Locate the cell with the specified text and output its (X, Y) center coordinate. 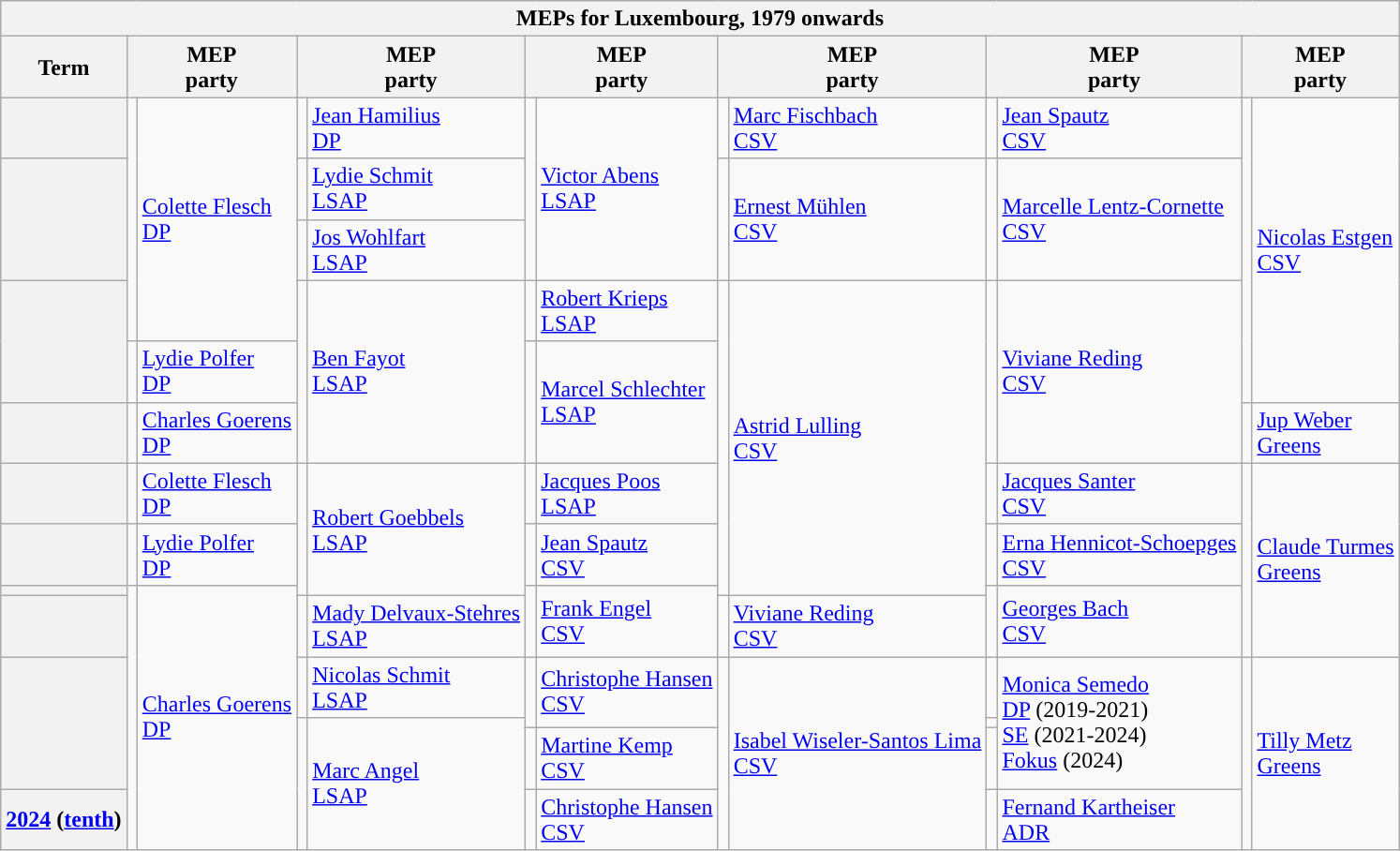
Jean HamiliusDP (416, 127)
Marc FischbachCSV (857, 127)
Claude TurmesGreens (1325, 560)
Marcelle Lentz-CornetteCSV (1119, 219)
Nicolas SchmitLSAP (416, 686)
Erna Hennicot-SchoepgesCSV (1119, 555)
MEPs for Luxembourg, 1979 onwards (700, 19)
Mady Delvaux-StehresLSAP (416, 626)
Jup WeberGreens (1325, 433)
Frank EngelCSV (627, 620)
Jacques SanterCSV (1119, 493)
Astrid LullingCSV (857, 438)
Martine KempCSV (627, 759)
Isabel Wiseler-Santos LimaCSV (857, 753)
Victor AbensLSAP (627, 189)
Georges BachCSV (1119, 620)
2024 (tenth) (64, 819)
Nicolas EstgenCSV (1325, 249)
Robert GoebbelsLSAP (416, 529)
Marcel SchlechterLSAP (627, 402)
Fernand KartheiserADR (1119, 819)
Robert KriepsLSAP (627, 311)
Monica Semedo DP (2019-2021)SE (2021-2024)Fokus (2024) (1119, 722)
Ernest MühlenCSV (857, 219)
Marc AngelLSAP (416, 784)
Term (64, 67)
Jos WohlfartLSAP (416, 249)
Jacques PoosLSAP (627, 493)
Lydie SchmitLSAP (416, 189)
Tilly MetzGreens (1325, 753)
Ben FayotLSAP (416, 371)
